Identify which cell holds the provided text, then report its [X, Y] central coordinate. 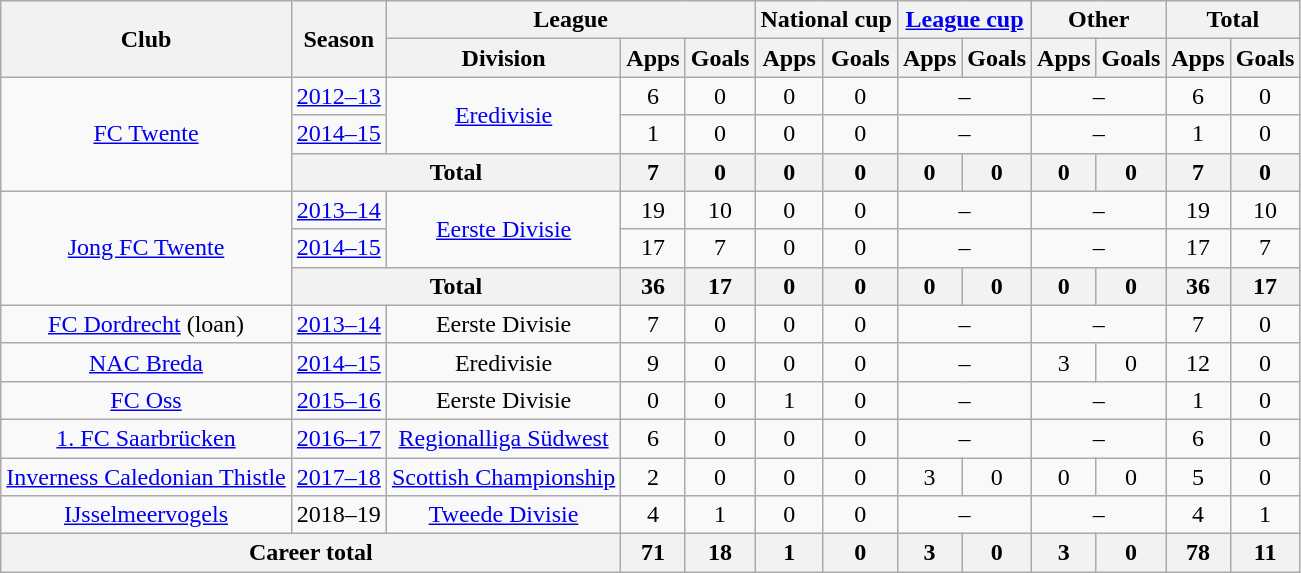
12 [1198, 362]
Club [146, 39]
NAC Breda [146, 362]
Other [1099, 20]
11 [1265, 553]
Career total [311, 553]
Season [338, 39]
Regionalliga Südwest [503, 438]
2016–17 [338, 438]
Tweede Divisie [503, 515]
71 [653, 553]
1. FC Saarbrücken [146, 438]
Scottish Championship [503, 477]
18 [720, 553]
2017–18 [338, 477]
5 [1198, 477]
9 [653, 362]
League cup [964, 20]
Division [503, 58]
2015–16 [338, 400]
IJsselmeervogels [146, 515]
78 [1198, 553]
FC Dordrecht (loan) [146, 324]
2012–13 [338, 96]
2018–19 [338, 515]
Jong FC Twente [146, 248]
National cup [826, 20]
FC Oss [146, 400]
2 [653, 477]
League [570, 20]
FC Twente [146, 134]
Inverness Caledonian Thistle [146, 477]
